Scan for the cell matching the given text and deliver its [X, Y] coordinate at center. 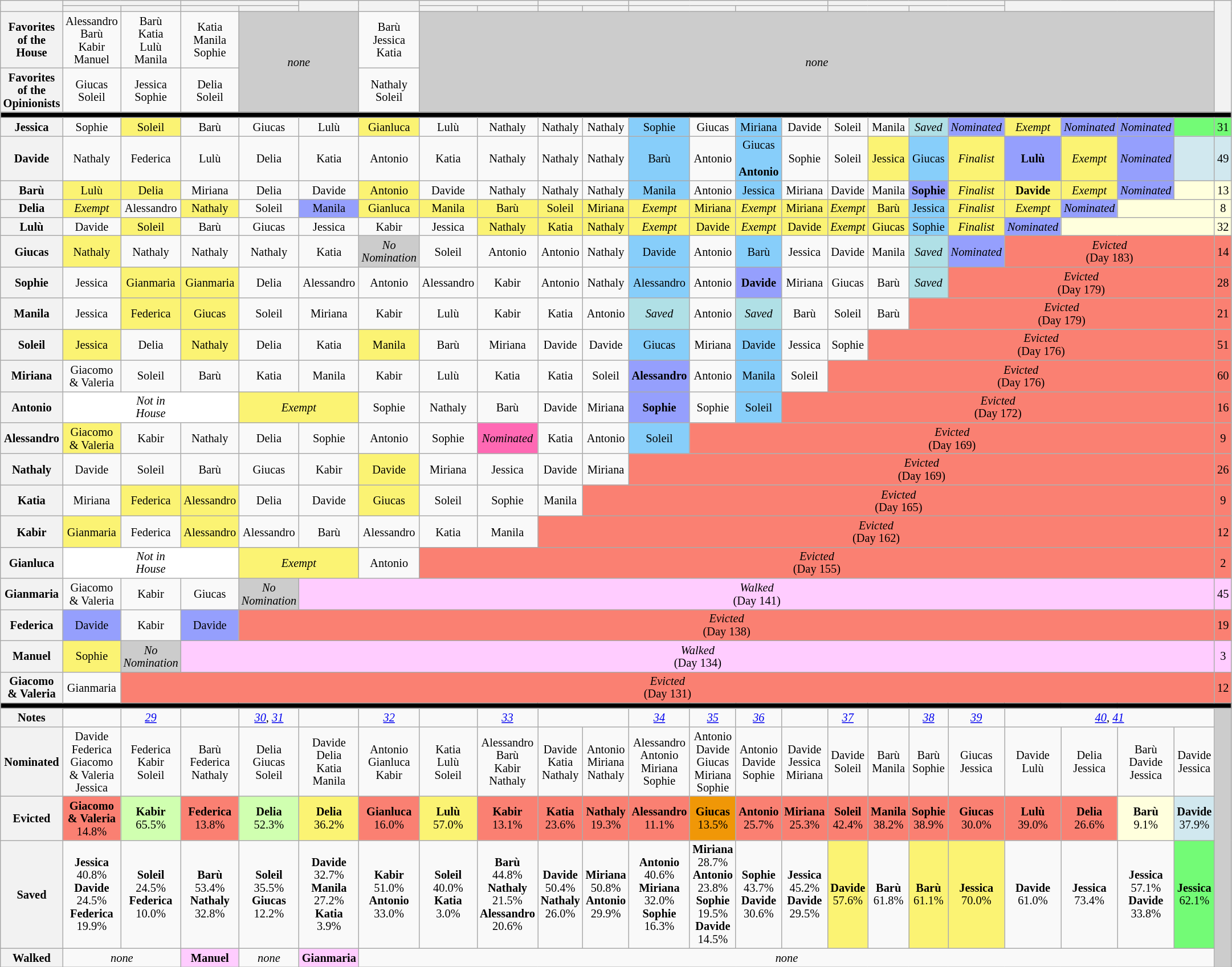
Katia23.6% [561, 818]
Jessica73.4% [1090, 894]
Evicted(Day 172) [998, 407]
Evicted(Day 165) [899, 500]
45 [1223, 594]
DeliaJessica [1090, 761]
AntonioDavideSophie [758, 761]
Evicted(Day 131) [668, 687]
8 [1223, 208]
Evicted(Day 138) [727, 625]
31 [1223, 127]
Lulù39.0% [1033, 818]
39 [977, 717]
Jessica70.0% [977, 894]
36 [758, 717]
Davide61.0% [1033, 894]
Gianluca16.0% [389, 818]
Evicted(Day 162) [876, 531]
DavideKatiaNathaly [561, 761]
Sophie38.9% [929, 818]
Kabir51.0%Antonio33.0% [389, 894]
BarùDavideJessica [1145, 761]
13 [1223, 190]
38 [929, 717]
Jessica57.1%Davide33.8% [1145, 894]
16 [1223, 407]
DavideFedericaGiacomo & ValeriaJessica [91, 761]
GiucasSoleil [91, 90]
Davide50.4%Nathaly26.0% [561, 894]
Kabir65.5% [151, 818]
Soleil35.5%Giucas12.2% [269, 894]
Barù61.8% [888, 894]
DavideJessica [1194, 761]
Soleil24.5%Federica10.0% [151, 894]
49 [1223, 158]
14 [1223, 251]
Favoritesof theOpinionists [32, 90]
FedericaKabirSoleil [151, 761]
Soleil40.0%Katia3.0% [448, 894]
35 [712, 717]
BarùFedericaNathaly [210, 761]
DavideLulù [1033, 761]
Evicted(Day 155) [817, 563]
Miriana25.3% [805, 818]
Lulù57.0% [448, 818]
DeliaGiucasSoleil [269, 761]
Miriana28.7%Antonio23.8%Sophie19.5%Davide14.5% [712, 894]
GiucasJessica [977, 761]
Delia52.3% [269, 818]
37 [848, 717]
Walked(Day 134) [698, 656]
Soleil42.4% [848, 818]
51 [1223, 344]
Davide37.9% [1194, 818]
Favoritesof theHouse [32, 40]
Miriana50.8%Antonio29.9% [606, 894]
Barù53.4%Nathaly32.8% [210, 894]
Barù44.8%Nathaly21.5%Alessandro20.6% [507, 894]
DeliaSoleil [210, 90]
KatiaLulùSoleil [448, 761]
Evicted(Day 183) [1109, 251]
AntonioMirianaNathaly [606, 761]
Jessica40.8%Davide24.5%Federica19.9% [91, 894]
Davide32.7%Manila27.2%Katia3.9% [329, 894]
40, 41 [1109, 717]
BarùKatiaLulùManila [151, 40]
Alessandro11.1% [660, 818]
Federica13.8% [210, 818]
AntonioGianlucaKabir [389, 761]
NathalySoleil [389, 90]
BarùSophie [929, 761]
Delia36.2% [329, 818]
BarùJessicaKatia [389, 40]
26 [1223, 470]
Antonio25.7% [758, 818]
2 [1223, 563]
Jessica62.1% [1194, 894]
Giacomo & Valeria14.8% [91, 818]
30, 31 [269, 717]
DavideSoleil [848, 761]
Antonio40.6%Miriana32.0%Sophie16.3% [660, 894]
Kabir13.1% [507, 818]
3 [1223, 656]
Jessica45.2%Davide29.5% [805, 894]
28 [1223, 283]
Davide57.6% [848, 894]
29 [151, 717]
33 [507, 717]
DavideDeliaKatiaManila [329, 761]
Barù61.1% [929, 894]
Delia26.6% [1090, 818]
34 [660, 717]
Notes [32, 717]
Walked(Day 141) [757, 594]
Sophie43.7%Davide30.6% [758, 894]
AlessandroBarùKabirManuel [91, 40]
JessicaSophie [151, 90]
Walked [32, 957]
Barù 9.1% [1145, 818]
GiucasAntonio [758, 158]
Evicted [32, 818]
AntonioDavideGiucasMirianaSophie [712, 761]
DavideJessicaMiriana [805, 761]
19 [1223, 625]
Manila38.2% [888, 818]
KatiaManilaSophie [210, 40]
60 [1223, 376]
AlessandroBarùKabirNathaly [507, 761]
Giucas30.0% [977, 818]
21 [1223, 313]
AlessandroAntonioMirianaSophie [660, 761]
BarùManila [888, 761]
Giucas13.5% [712, 818]
Nathaly19.3% [606, 818]
